Pinpoint the cell where the given text exists, returning its [x, y] midpoint coordinate. 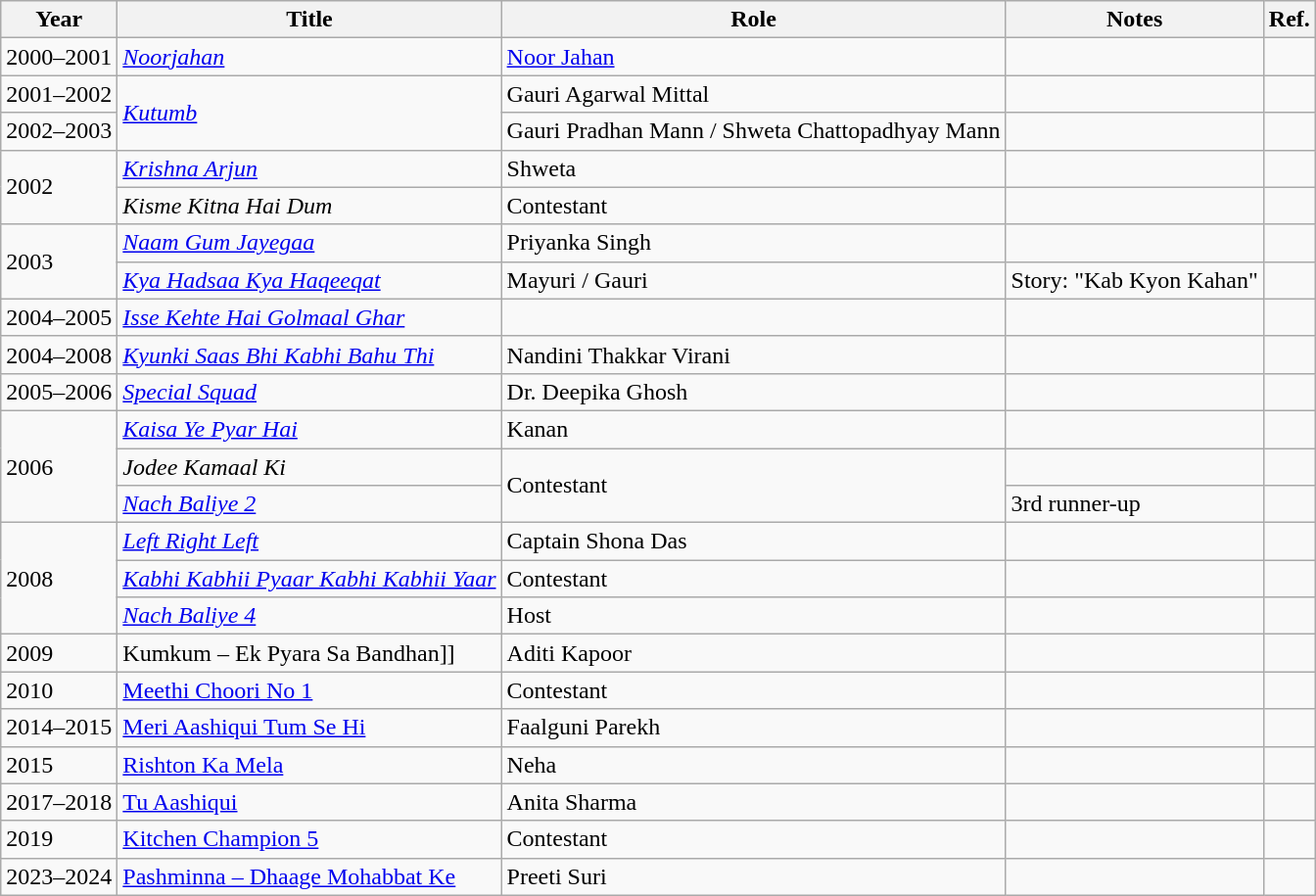
Faalguni Parekh [754, 728]
Pashminna – Dhaage Mohabbat Ke [309, 876]
Preeti Suri [754, 876]
Nandini Thakkar Virani [754, 354]
2009 [59, 653]
Rishton Ka Mela [309, 765]
Kya Hadsaa Kya Haqeeqat [309, 280]
Noor Jahan [754, 57]
2001–2002 [59, 94]
2003 [59, 261]
Title [309, 20]
Kumkum – Ek Pyara Sa Bandhan]] [309, 653]
2002–2003 [59, 131]
2014–2015 [59, 728]
Krishna Arjun [309, 168]
Kitchen Champion 5 [309, 839]
Ref. [1289, 20]
Nach Baliye 2 [309, 504]
Story: "Kab Kyon Kahan" [1134, 280]
2004–2008 [59, 354]
2017–2018 [59, 802]
2023–2024 [59, 876]
Kisme Kitna Hai Dum [309, 206]
3rd runner-up [1134, 504]
Meethi Choori No 1 [309, 690]
Kanan [754, 429]
Notes [1134, 20]
2002 [59, 187]
Kaisa Ye Pyar Hai [309, 429]
Year [59, 20]
Gauri Pradhan Mann / Shweta Chattopadhyay Mann [754, 131]
Special Squad [309, 392]
Nach Baliye 4 [309, 616]
Meri Aashiqui Tum Se Hi [309, 728]
Mayuri / Gauri [754, 280]
2004–2005 [59, 317]
Shweta [754, 168]
Left Right Left [309, 542]
2010 [59, 690]
Role [754, 20]
2015 [59, 765]
Priyanka Singh [754, 243]
Neha [754, 765]
Kabhi Kabhii Pyaar Kabhi Kabhii Yaar [309, 579]
Naam Gum Jayegaa [309, 243]
2000–2001 [59, 57]
2005–2006 [59, 392]
Captain Shona Das [754, 542]
Kutumb [309, 113]
Kyunki Saas Bhi Kabhi Bahu Thi [309, 354]
Anita Sharma [754, 802]
2008 [59, 579]
Host [754, 616]
2006 [59, 466]
2019 [59, 839]
Jodee Kamaal Ki [309, 467]
Isse Kehte Hai Golmaal Ghar [309, 317]
Noorjahan [309, 57]
Tu Aashiqui [309, 802]
Gauri Agarwal Mittal [754, 94]
Aditi Kapoor [754, 653]
Dr. Deepika Ghosh [754, 392]
